Extract the [x, y] coordinate from the center of the cell holding the provided text.  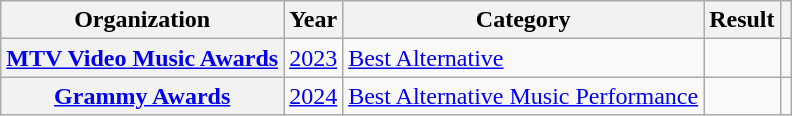
Best Alternative Music Performance [524, 96]
MTV Video Music Awards [142, 58]
Result [742, 20]
Year [314, 20]
Grammy Awards [142, 96]
Best Alternative [524, 58]
2023 [314, 58]
Organization [142, 20]
2024 [314, 96]
Category [524, 20]
